Scan for the cell matching the given text and deliver its [X, Y] coordinate at center. 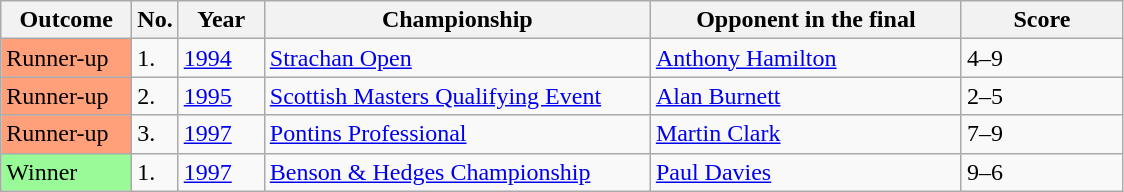
Paul Davies [806, 172]
Championship [457, 20]
7–9 [1042, 134]
Outcome [66, 20]
Scottish Masters Qualifying Event [457, 96]
Pontins Professional [457, 134]
4–9 [1042, 58]
2. [155, 96]
Score [1042, 20]
2–5 [1042, 96]
Strachan Open [457, 58]
No. [155, 20]
1995 [221, 96]
Alan Burnett [806, 96]
Martin Clark [806, 134]
Opponent in the final [806, 20]
Anthony Hamilton [806, 58]
Winner [66, 172]
Year [221, 20]
Benson & Hedges Championship [457, 172]
1994 [221, 58]
3. [155, 134]
9–6 [1042, 172]
